Provide the [x, y] coordinate of the cell's center where the given text is located.  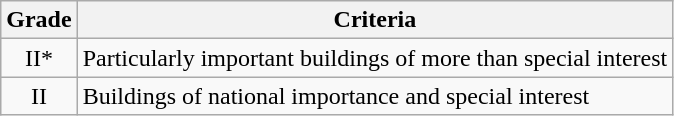
Buildings of national importance and special interest [375, 96]
Criteria [375, 20]
Particularly important buildings of more than special interest [375, 58]
II* [39, 58]
II [39, 96]
Grade [39, 20]
